Scan for the cell matching the given text and deliver its (x, y) coordinate at center. 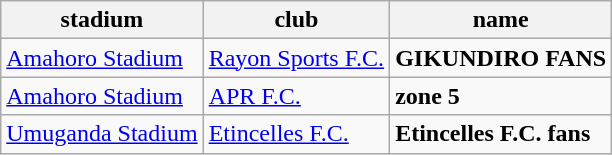
Rayon Sports F.C. (296, 58)
club (296, 20)
stadium (102, 20)
Etincelles F.C. (296, 134)
GIKUNDIRO FANS (501, 58)
Umuganda Stadium (102, 134)
name (501, 20)
zone 5 (501, 96)
APR F.C. (296, 96)
Etincelles F.C. fans (501, 134)
